For the text-containing cell, return its midpoint in [x, y] coordinate format. 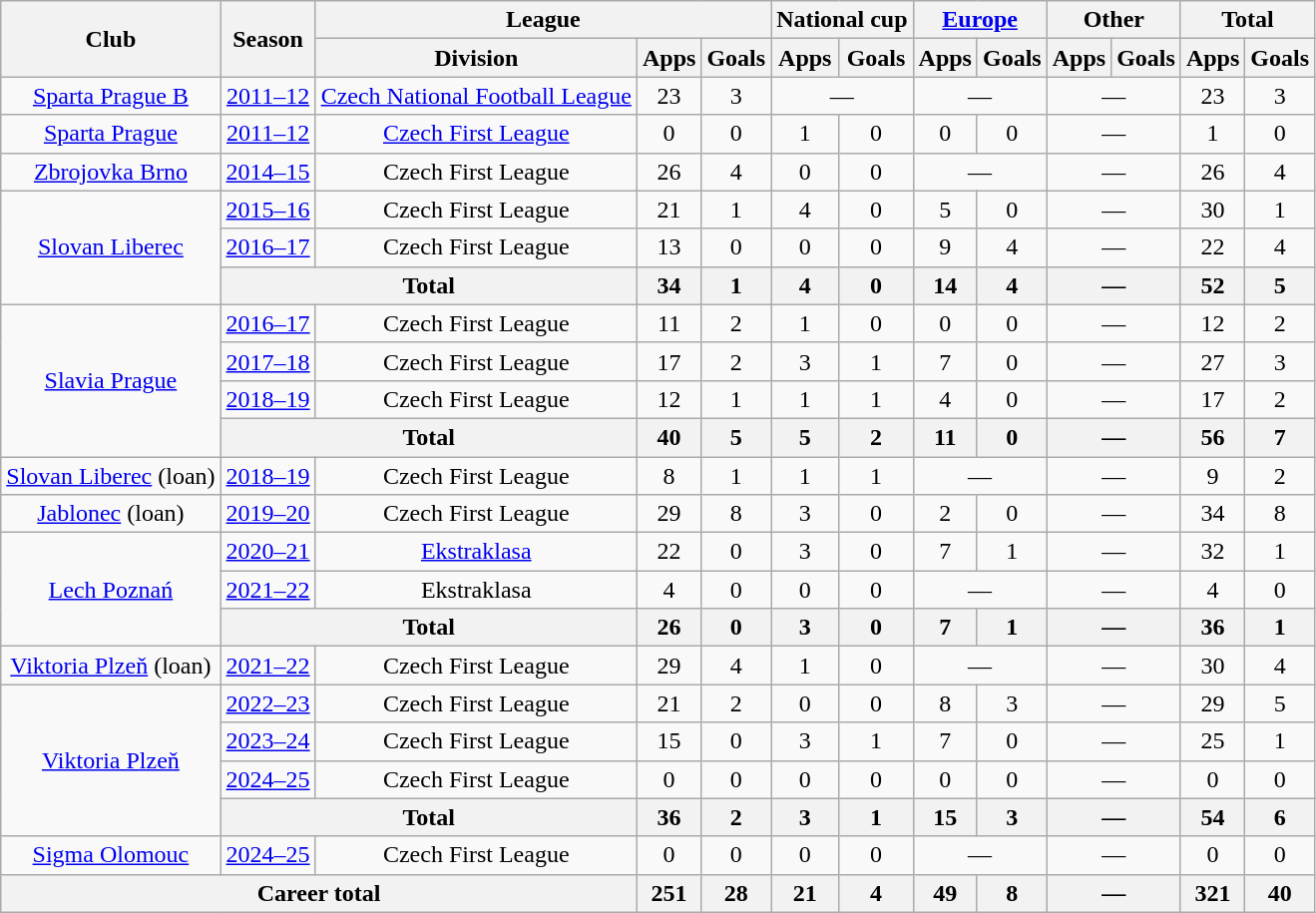
Division [476, 58]
National cup [842, 20]
32 [1212, 552]
56 [1212, 437]
54 [1212, 817]
251 [668, 893]
Career total [319, 893]
6 [1280, 817]
Sigma Olomouc [111, 855]
25 [1212, 741]
Zbrojovka Brno [111, 172]
52 [1212, 285]
Season [267, 39]
321 [1212, 893]
2022–23 [267, 703]
27 [1212, 361]
Viktoria Plzeň [111, 760]
Jablonec (loan) [111, 514]
Slovan Liberec (loan) [111, 476]
2017–18 [267, 361]
Slovan Liberec [111, 247]
Other [1113, 20]
Lech Poznań [111, 590]
28 [736, 893]
13 [668, 247]
2019–20 [267, 514]
Club [111, 39]
49 [945, 893]
2023–24 [267, 741]
Slavia Prague [111, 380]
League [543, 20]
14 [945, 285]
Sparta Prague [111, 134]
2014–15 [267, 172]
2015–16 [267, 210]
Viktoria Plzeň (loan) [111, 666]
Europe [980, 20]
Sparta Prague B [111, 96]
2020–21 [267, 552]
Czech National Football League [476, 96]
